Return the [x, y] coordinate for the center point of the cell that contains the specified text.  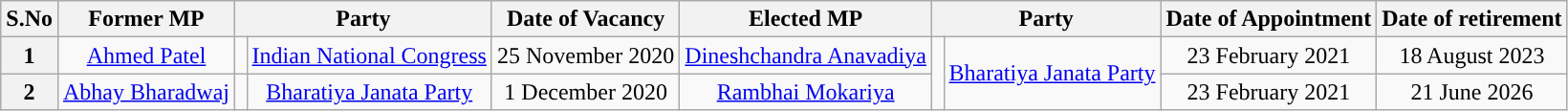
S.No [30, 19]
Elected MP [806, 19]
2 [30, 92]
1 [30, 55]
Ahmed Patel [145, 55]
18 August 2023 [1472, 55]
21 June 2026 [1472, 92]
Date of Appointment [1269, 19]
Abhay Bharadwaj [145, 92]
Date of retirement [1472, 19]
Date of Vacancy [585, 19]
Former MP [145, 19]
Dineshchandra Anavadiya [806, 55]
1 December 2020 [585, 92]
25 November 2020 [585, 55]
Rambhai Mokariya [806, 92]
Indian National Congress [369, 55]
